Determine the [X, Y] coordinate at the center of the cell enclosing the given text.  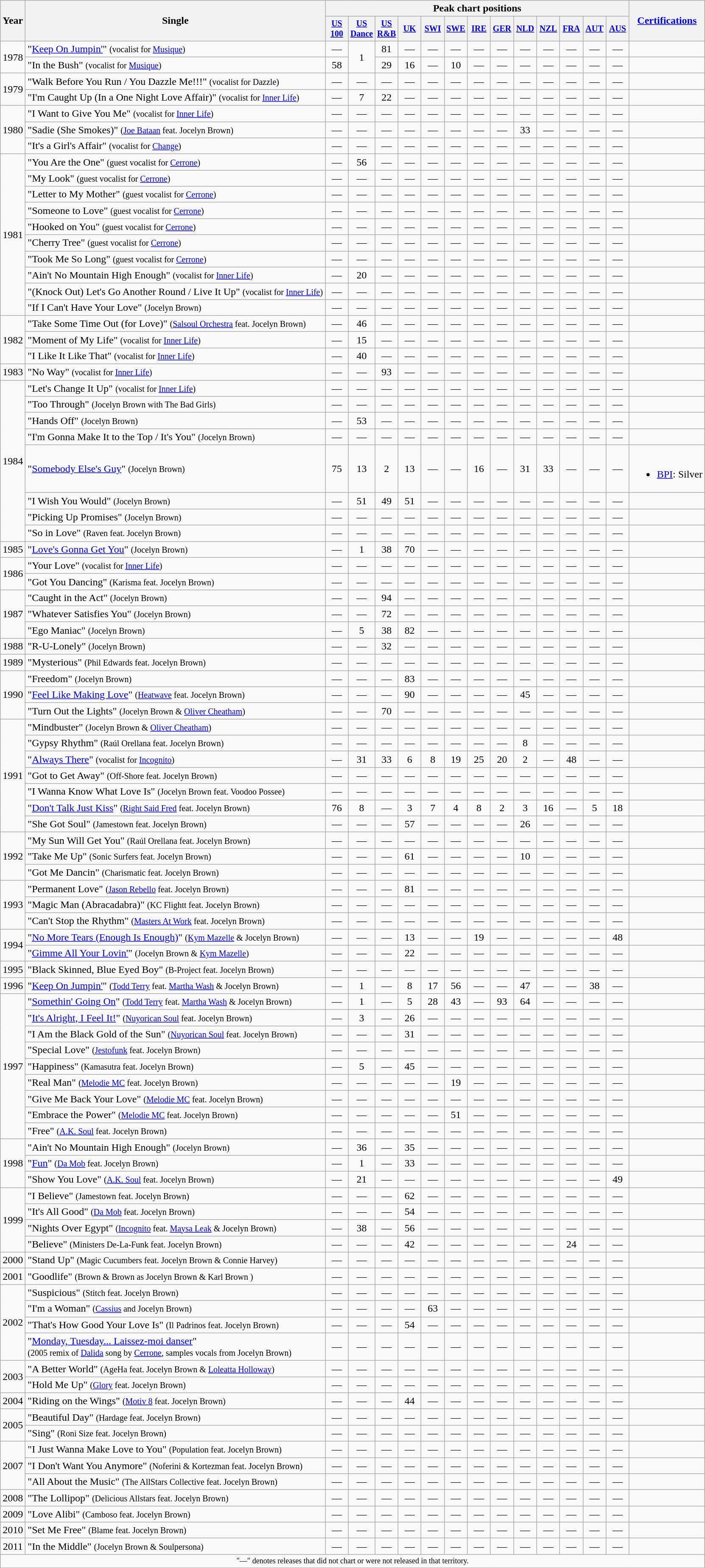
"Too Through" (Jocelyn Brown with The Bad Girls) [176, 405]
"It's Alright, I Feel It!" (Nuyorican Soul feat. Jocelyn Brown) [176, 1018]
1988 [13, 646]
1992 [13, 856]
"Mysterious" (Phil Edwards feat. Jocelyn Brown) [176, 663]
46 [361, 323]
"Somebody Else's Guy" (Jocelyn Brown) [176, 469]
"(Knock Out) Let's Go Another Round / Live It Up" (vocalist for Inner Life) [176, 291]
25 [479, 759]
1999 [13, 1220]
"Walk Before You Run / You Dazzle Me!!!" (vocalist for Dazzle) [176, 81]
1982 [13, 340]
"It's All Good" (Da Mob feat. Jocelyn Brown) [176, 1212]
"Got to Get Away" (Off-Shore feat. Jocelyn Brown) [176, 776]
Certifications [667, 21]
2002 [13, 1323]
"Show You Love" (A.K. Soul feat. Jocelyn Brown) [176, 1180]
"I Am the Black Gold of the Sun" (Nuyorican Soul feat. Jocelyn Brown) [176, 1034]
"Real Man" (Melodie MC feat. Jocelyn Brown) [176, 1082]
61 [409, 856]
Single [176, 21]
US 100 [337, 29]
"Moment of My Life" (vocalist for Inner Life) [176, 340]
"Letter to My Mother" (guest vocalist for Cerrone) [176, 194]
1996 [13, 986]
"Don't Talk Just Kiss" (Right Said Fred feat. Jocelyn Brown) [176, 808]
"Hands Off" (Jocelyn Brown) [176, 421]
2011 [13, 1546]
"Permanent Love" (Jason Rebello feat. Jocelyn Brown) [176, 888]
"My Sun Will Get You" (Raúl Orellana feat. Jocelyn Brown) [176, 840]
"Give Me Back Your Love" (Melodie MC feat. Jocelyn Brown) [176, 1099]
24 [571, 1244]
"Hooked on You" (guest vocalist for Cerrone) [176, 227]
"So in Love" (Raven feat. Jocelyn Brown) [176, 533]
"I'm Gonna Make It to the Top / It's You" (Jocelyn Brown) [176, 437]
"Magic Man (Abracadabra)" (KC Flightt feat. Jocelyn Brown) [176, 905]
"Somethin' Going On" (Todd Terry feat. Martha Wash & Jocelyn Brown) [176, 1002]
"Can't Stop the Rhythm" (Masters At Work feat. Jocelyn Brown) [176, 921]
"Fun" (Da Mob feat. Jocelyn Brown) [176, 1163]
32 [386, 646]
"In the Middle" (Jocelyn Brown & Soulpersona) [176, 1546]
1984 [13, 461]
4 [456, 808]
1998 [13, 1163]
2000 [13, 1260]
"Picking Up Promises" (Jocelyn Brown) [176, 517]
"Cherry Tree" (guest vocalist for Cerrone) [176, 243]
"Gimme All Your Lovin'" (Jocelyn Brown & Kym Mazelle) [176, 953]
1991 [13, 776]
"Freedom" (Jocelyn Brown) [176, 679]
"Special Love" (Jestofunk feat. Jocelyn Brown) [176, 1050]
"I'm Caught Up (In a One Night Love Affair)" (vocalist for Inner Life) [176, 97]
"Got Me Dancin" (Charismatic feat. Jocelyn Brown) [176, 872]
GER [502, 29]
1985 [13, 549]
"All About the Music" (The AllStars Collective feat. Jocelyn Brown) [176, 1482]
"A Better World" (AgeHa feat. Jocelyn Brown & Loleatta Holloway) [176, 1368]
"Ain't No Mountain High Enough" (vocalist for Inner Life) [176, 275]
"Love's Gonna Get You" (Jocelyn Brown) [176, 549]
"I Like It Like That" (vocalist for Inner Life) [176, 356]
"Ego Maniac" (Jocelyn Brown) [176, 630]
BPI: Silver [667, 469]
17 [433, 986]
44 [409, 1401]
"Embrace the Power" (Melodie MC feat. Jocelyn Brown) [176, 1115]
"I Believe" (Jamestown feat. Jocelyn Brown) [176, 1196]
Peak chart positions [477, 8]
1983 [13, 372]
64 [525, 1002]
"No More Tears (Enough Is Enough)" (Kym Mazelle & Jocelyn Brown) [176, 937]
SWE [456, 29]
"I Wish You Would" (Jocelyn Brown) [176, 501]
62 [409, 1196]
1978 [13, 57]
"—" denotes releases that did not chart or were not released in that territory. [353, 1561]
"Take Some Time Out (for Love)" (Salsoul Orchestra feat. Jocelyn Brown) [176, 323]
"Nights Over Egypt" (Incognito feat. Maysa Leak & Jocelyn Brown) [176, 1228]
"My Look" (guest vocalist for Cerrone) [176, 178]
"You Are the One" (guest vocalist for Cerrone) [176, 162]
18 [618, 808]
"Goodlife" (Brown & Brown as Jocelyn Brown & Karl Brown ) [176, 1276]
UK [409, 29]
NLD [525, 29]
2007 [13, 1466]
"I Want to Give You Me" (vocalist for Inner Life) [176, 114]
Year [13, 21]
US R&B [386, 29]
"Stand Up" (Magic Cucumbers feat. Jocelyn Brown & Connie Harvey) [176, 1260]
1986 [13, 573]
"Always There" (vocalist for Incognito) [176, 759]
"Whatever Satisfies You" (Jocelyn Brown) [176, 614]
1989 [13, 663]
94 [386, 598]
2008 [13, 1498]
83 [409, 679]
AUT [594, 29]
57 [409, 824]
43 [456, 1002]
"R-U-Lonely" (Jocelyn Brown) [176, 646]
"Take Me Up" (Sonic Surfers feat. Jocelyn Brown) [176, 856]
2001 [13, 1276]
SWI [433, 29]
"Your Love" (vocalist for Inner Life) [176, 565]
15 [361, 340]
1995 [13, 969]
1987 [13, 614]
90 [409, 695]
1994 [13, 945]
"Beautiful Day" (Hardage feat. Jocelyn Brown) [176, 1417]
"In the Bush" (vocalist for Musique) [176, 65]
"I'm a Woman" (Cassius and Jocelyn Brown) [176, 1309]
"Sadie (She Smokes)" (Joe Bataan feat. Jocelyn Brown) [176, 130]
AUS [618, 29]
75 [337, 469]
82 [409, 630]
40 [361, 356]
"It's a Girl's Affair" (vocalist for Change) [176, 146]
42 [409, 1244]
"Keep On Jumpin'" (Todd Terry feat. Martha Wash & Jocelyn Brown) [176, 986]
"I Don't Want You Anymore" (Noferini & Kortezman feat. Jocelyn Brown) [176, 1466]
2004 [13, 1401]
IRE [479, 29]
"Got You Dancing" (Karisma feat. Jocelyn Brown) [176, 582]
"Let's Change It Up" (vocalist for Inner Life) [176, 388]
"Suspicious" (Stitch feat. Jocelyn Brown) [176, 1293]
"If I Can't Have Your Love" (Jocelyn Brown) [176, 307]
"Believe" (Ministers De-La-Funk feat. Jocelyn Brown) [176, 1244]
"Gypsy Rhythm" (Raúl Orellana feat. Jocelyn Brown) [176, 743]
1990 [13, 695]
53 [361, 421]
"Set Me Free" (Blame feat. Jocelyn Brown) [176, 1530]
72 [386, 614]
58 [337, 65]
2009 [13, 1514]
2003 [13, 1377]
76 [337, 808]
"Monday, Tuesday... Laissez-moi danser"(2005 remix of Dalida song by Cerrone, samples vocals from Jocelyn Brown) [176, 1346]
63 [433, 1309]
"Free" (A.K. Soul feat. Jocelyn Brown) [176, 1131]
"Love Alibi" (Camboso feat. Jocelyn Brown) [176, 1514]
"Keep On Jumpin'" (vocalist for Musique) [176, 49]
"Ain't No Mountain High Enough" (Jocelyn Brown) [176, 1147]
"Black Skinned, Blue Eyed Boy" (B-Project feat. Jocelyn Brown) [176, 969]
"No Way" (vocalist for Inner Life) [176, 372]
"Mindbuster" (Jocelyn Brown & Oliver Cheatham) [176, 727]
1980 [13, 130]
"Hold Me Up" (Glory feat. Jocelyn Brown) [176, 1385]
"Sing" (Roni Size feat. Jocelyn Brown) [176, 1433]
2010 [13, 1530]
1979 [13, 89]
28 [433, 1002]
US Dance [361, 29]
6 [409, 759]
"Caught in the Act" (Jocelyn Brown) [176, 598]
"I Wanna Know What Love Is" (Jocelyn Brown feat. Voodoo Possee) [176, 792]
"Feel Like Making Love" (Heatwave feat. Jocelyn Brown) [176, 695]
29 [386, 65]
35 [409, 1147]
1997 [13, 1066]
"That's How Good Your Love Is" (Il Padrinos feat. Jocelyn Brown) [176, 1325]
1981 [13, 235]
"I Just Wanna Make Love to You" (Population feat. Jocelyn Brown) [176, 1450]
21 [361, 1180]
NZL [548, 29]
"She Got Soul" (Jamestown feat. Jocelyn Brown) [176, 824]
"Riding on the Wings" (Motiv 8 feat. Jocelyn Brown) [176, 1401]
"Someone to Love" (guest vocalist for Cerrone) [176, 211]
"Turn Out the Lights" (Jocelyn Brown & Oliver Cheatham) [176, 711]
36 [361, 1147]
FRA [571, 29]
1993 [13, 905]
"Took Me So Long" (guest vocalist for Cerrone) [176, 259]
"Happiness" (Kamasutra feat. Jocelyn Brown) [176, 1066]
2005 [13, 1425]
"The Lollipop" (Delicious Allstars feat. Jocelyn Brown) [176, 1498]
47 [525, 986]
